Capture the cell that displays the provided text and extract its (x, y) central coordinate. 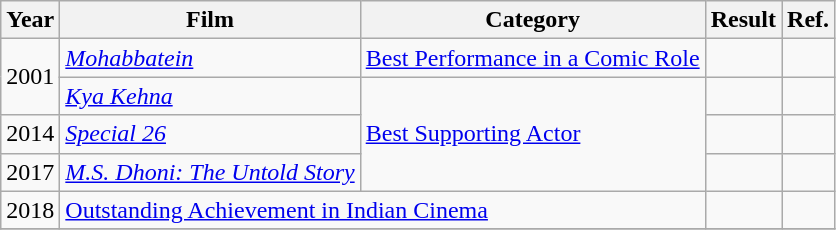
Kya Kehna (210, 96)
2018 (30, 210)
2017 (30, 172)
Best Supporting Actor (532, 134)
Year (30, 20)
Ref. (808, 20)
2001 (30, 77)
Category (532, 20)
Best Performance in a Comic Role (532, 58)
2014 (30, 134)
M.S. Dhoni: The Untold Story (210, 172)
Result (743, 20)
Film (210, 20)
Outstanding Achievement in Indian Cinema (382, 210)
Special 26 (210, 134)
Mohabbatein (210, 58)
